For the text-containing cell, return its midpoint in (X, Y) coordinate format. 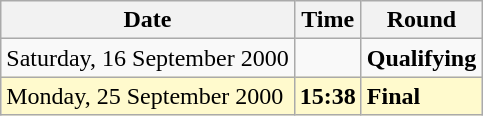
15:38 (328, 96)
Round (421, 20)
Time (328, 20)
Date (148, 20)
Monday, 25 September 2000 (148, 96)
Final (421, 96)
Saturday, 16 September 2000 (148, 58)
Qualifying (421, 58)
